Detect which cell encompasses the target text, then output its [X, Y] center coordinate. 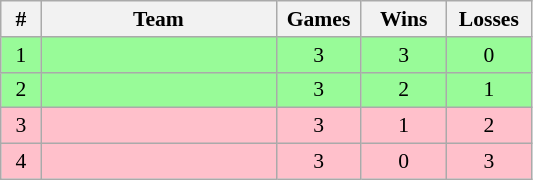
Losses [488, 19]
Team [158, 19]
Games [318, 19]
Wins [404, 19]
4 [21, 162]
# [21, 19]
